Detect which cell encompasses the target text, then output its [X, Y] center coordinate. 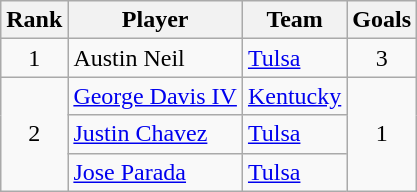
Player [156, 20]
George Davis IV [156, 96]
Team [294, 20]
3 [382, 58]
Kentucky [294, 96]
Jose Parada [156, 172]
2 [34, 134]
Goals [382, 20]
Austin Neil [156, 58]
Justin Chavez [156, 134]
Rank [34, 20]
